Pinpoint the cell where the given text exists, returning its [X, Y] midpoint coordinate. 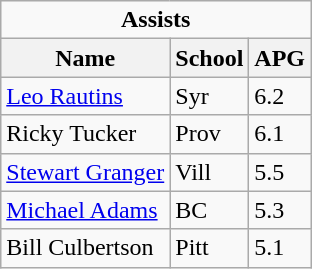
6.2 [280, 96]
School [210, 58]
Assists [156, 20]
5.3 [280, 210]
Ricky Tucker [86, 134]
Bill Culbertson [86, 248]
Leo Rautins [86, 96]
Vill [210, 172]
5.1 [280, 248]
BC [210, 210]
APG [280, 58]
Name [86, 58]
Stewart Granger [86, 172]
5.5 [280, 172]
Syr [210, 96]
Pitt [210, 248]
Prov [210, 134]
6.1 [280, 134]
Michael Adams [86, 210]
